For the text-containing cell, return its midpoint in [x, y] coordinate format. 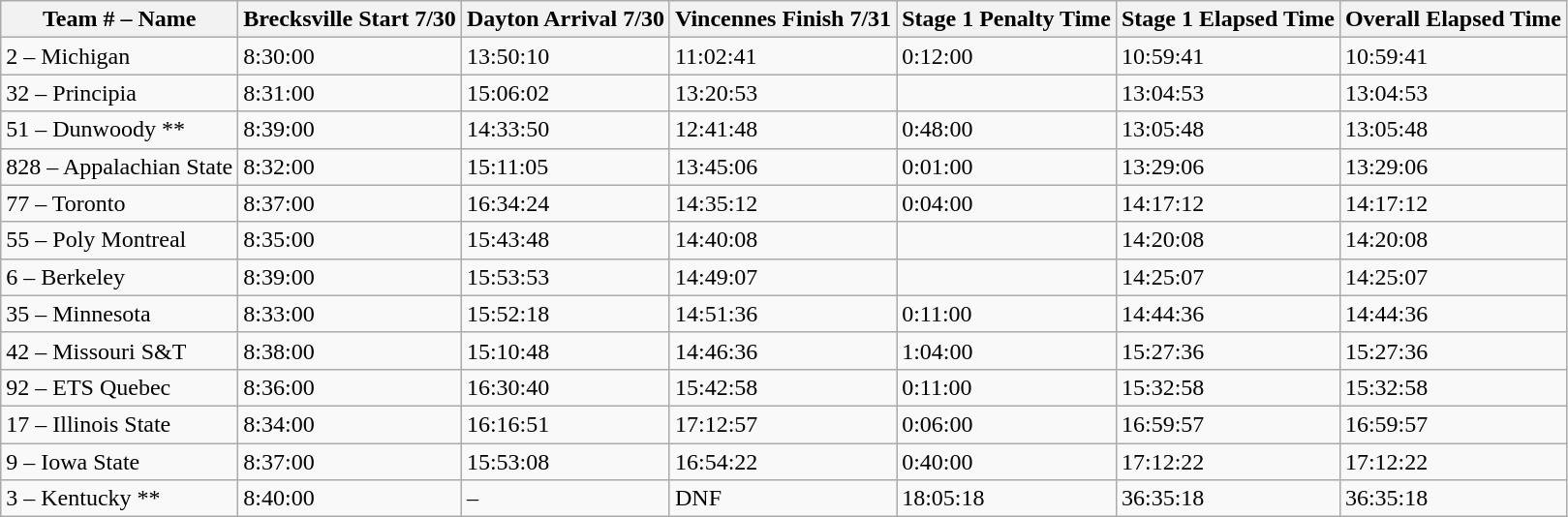
11:02:41 [783, 56]
16:54:22 [783, 462]
55 – Poly Montreal [120, 240]
0:40:00 [1007, 462]
77 – Toronto [120, 203]
15:11:05 [566, 167]
0:06:00 [1007, 424]
2 – Michigan [120, 56]
Team # – Name [120, 19]
16:16:51 [566, 424]
Dayton Arrival 7/30 [566, 19]
8:34:00 [351, 424]
35 – Minnesota [120, 314]
Stage 1 Penalty Time [1007, 19]
15:43:48 [566, 240]
8:32:00 [351, 167]
828 – Appalachian State [120, 167]
14:40:08 [783, 240]
3 – Kentucky ** [120, 499]
14:35:12 [783, 203]
0:48:00 [1007, 130]
18:05:18 [1007, 499]
8:35:00 [351, 240]
0:12:00 [1007, 56]
15:53:53 [566, 277]
8:30:00 [351, 56]
8:36:00 [351, 387]
DNF [783, 499]
8:38:00 [351, 350]
17 – Illinois State [120, 424]
Overall Elapsed Time [1453, 19]
15:52:18 [566, 314]
Stage 1 Elapsed Time [1228, 19]
15:53:08 [566, 462]
42 – Missouri S&T [120, 350]
8:40:00 [351, 499]
8:33:00 [351, 314]
13:45:06 [783, 167]
15:42:58 [783, 387]
0:01:00 [1007, 167]
13:50:10 [566, 56]
6 – Berkeley [120, 277]
Brecksville Start 7/30 [351, 19]
0:04:00 [1007, 203]
Vincennes Finish 7/31 [783, 19]
– [566, 499]
14:33:50 [566, 130]
14:46:36 [783, 350]
51 – Dunwoody ** [120, 130]
14:51:36 [783, 314]
14:49:07 [783, 277]
16:30:40 [566, 387]
12:41:48 [783, 130]
15:10:48 [566, 350]
15:06:02 [566, 93]
17:12:57 [783, 424]
9 – Iowa State [120, 462]
13:20:53 [783, 93]
1:04:00 [1007, 350]
8:31:00 [351, 93]
92 – ETS Quebec [120, 387]
32 – Principia [120, 93]
16:34:24 [566, 203]
